Find where the given text appears and provide that cell's center as (X, Y) coordinate. 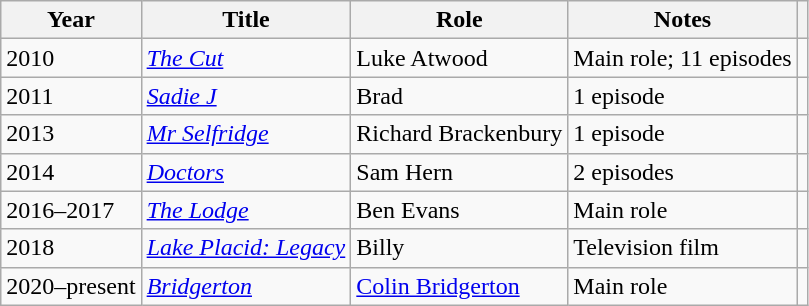
Colin Bridgerton (460, 286)
2020–present (71, 286)
2013 (71, 134)
Richard Brackenbury (460, 134)
Lake Placid: Legacy (246, 248)
Main role; 11 episodes (682, 58)
2 episodes (682, 172)
Sam Hern (460, 172)
Doctors (246, 172)
Mr Selfridge (246, 134)
2011 (71, 96)
Role (460, 20)
Year (71, 20)
2010 (71, 58)
Bridgerton (246, 286)
Television film (682, 248)
Notes (682, 20)
The Cut (246, 58)
2018 (71, 248)
2016–2017 (71, 210)
Luke Atwood (460, 58)
Brad (460, 96)
Sadie J (246, 96)
Ben Evans (460, 210)
The Lodge (246, 210)
Billy (460, 248)
Title (246, 20)
2014 (71, 172)
